Output the [X, Y] coordinate of the center of the cell containing the given text.  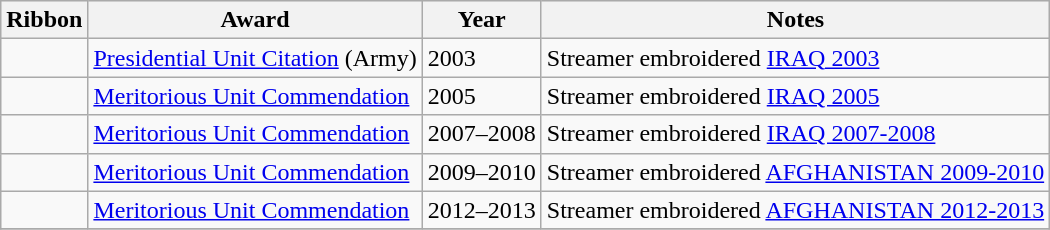
Streamer embroidered AFGHANISTAN 2012-2013 [795, 210]
2003 [482, 58]
Year [482, 20]
Notes [795, 20]
Ribbon [44, 20]
Streamer embroidered IRAQ 2005 [795, 96]
2009–2010 [482, 172]
2007–2008 [482, 134]
Presidential Unit Citation (Army) [255, 58]
2012–2013 [482, 210]
Award [255, 20]
Streamer embroidered IRAQ 2003 [795, 58]
Streamer embroidered IRAQ 2007-2008 [795, 134]
Streamer embroidered AFGHANISTAN 2009-2010 [795, 172]
2005 [482, 96]
